From the cell containing the given text, extract its center point as [x, y] coordinate. 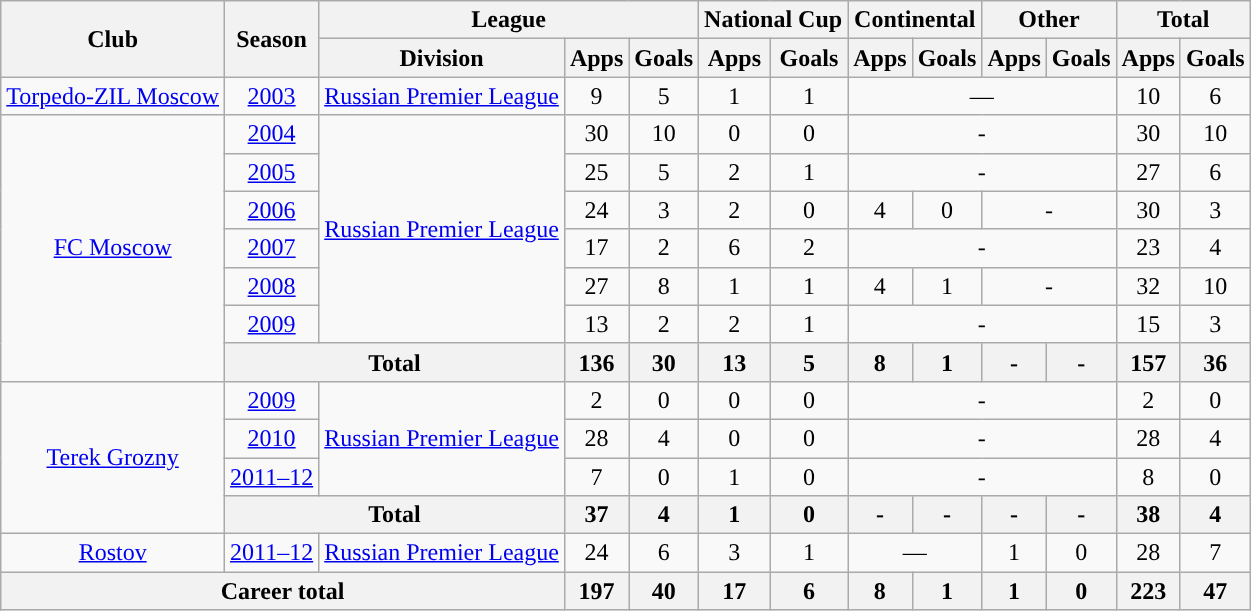
FC Moscow [113, 248]
136 [596, 362]
47 [1215, 591]
Rostov [113, 553]
2008 [272, 286]
25 [596, 172]
Division [442, 58]
2006 [272, 210]
Torpedo-ZIL Moscow [113, 96]
32 [1148, 286]
League [509, 20]
Season [272, 39]
197 [596, 591]
National Cup [774, 20]
38 [1148, 515]
Career total [283, 591]
37 [596, 515]
Continental [915, 20]
Terek Grozny [113, 457]
2004 [272, 134]
223 [1148, 591]
40 [664, 591]
Other [1049, 20]
Club [113, 39]
2005 [272, 172]
2003 [272, 96]
9 [596, 96]
15 [1148, 324]
23 [1148, 248]
2007 [272, 248]
36 [1215, 362]
157 [1148, 362]
2010 [272, 438]
